Determine the [x, y] coordinate at the center of the cell enclosing the given text.  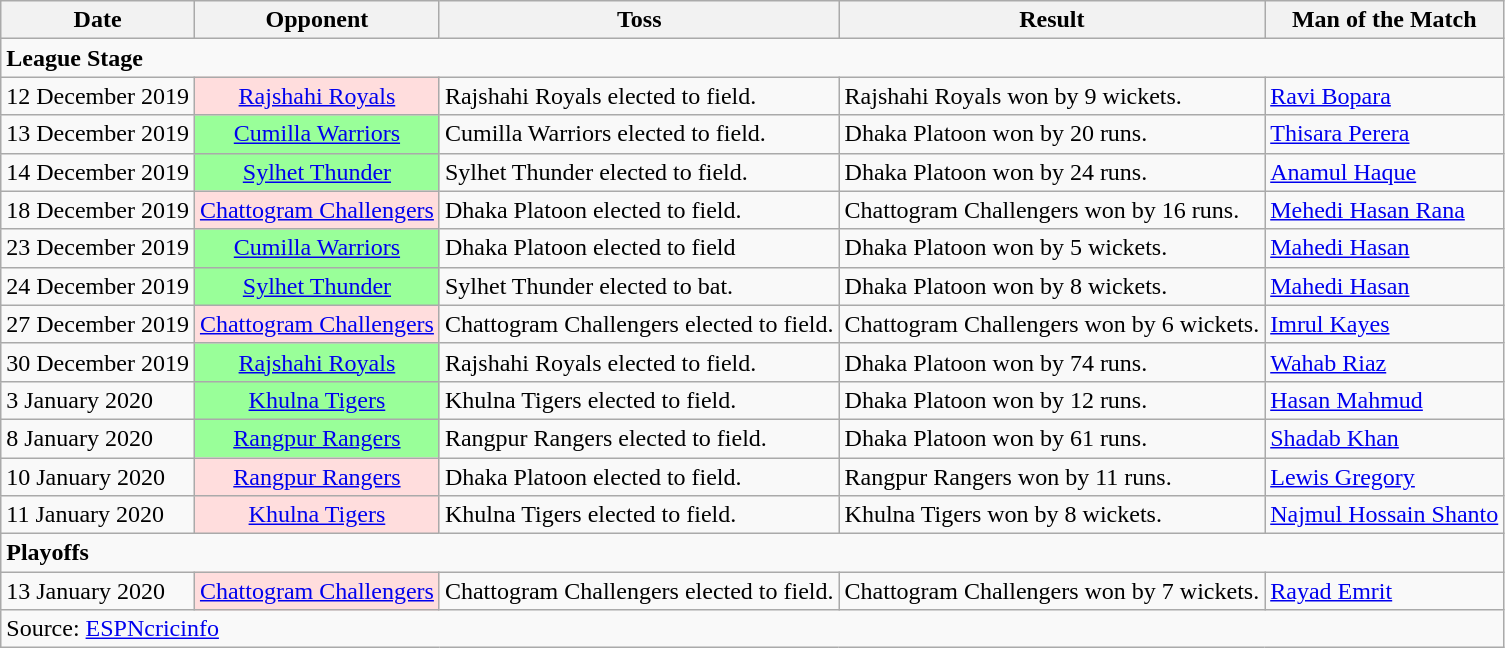
10 January 2020 [98, 477]
Chattogram Challengers won by 6 wickets. [1052, 324]
Dhaka Platoon won by 20 runs. [1052, 134]
23 December 2019 [98, 248]
Dhaka Platoon won by 74 runs. [1052, 362]
Cumilla Warriors elected to field. [639, 134]
Playoffs [752, 553]
11 January 2020 [98, 515]
27 December 2019 [98, 324]
13 January 2020 [98, 591]
18 December 2019 [98, 210]
3 January 2020 [98, 400]
Sylhet Thunder elected to bat. [639, 286]
Dhaka Platoon won by 61 runs. [1052, 438]
Chattogram Challengers won by 7 wickets. [1052, 591]
Mehedi Hasan Rana [1384, 210]
13 December 2019 [98, 134]
Toss [639, 20]
Hasan Mahmud [1384, 400]
Najmul Hossain Shanto [1384, 515]
Rayad Emrit [1384, 591]
Anamul Haque [1384, 172]
Dhaka Platoon won by 12 runs. [1052, 400]
Imrul Kayes [1384, 324]
Khulna Tigers won by 8 wickets. [1052, 515]
Chattogram Challengers won by 16 runs. [1052, 210]
Dhaka Platoon won by 8 wickets. [1052, 286]
Opponent [316, 20]
Ravi Bopara [1384, 96]
Thisara Perera [1384, 134]
League Stage [752, 58]
Rangpur Rangers elected to field. [639, 438]
Shadab Khan [1384, 438]
24 December 2019 [98, 286]
14 December 2019 [98, 172]
Dhaka Platoon won by 24 runs. [1052, 172]
Source: ESPNcricinfo [752, 629]
8 January 2020 [98, 438]
Rajshahi Royals won by 9 wickets. [1052, 96]
30 December 2019 [98, 362]
12 December 2019 [98, 96]
Rangpur Rangers won by 11 runs. [1052, 477]
Wahab Riaz [1384, 362]
Lewis Gregory [1384, 477]
Man of the Match [1384, 20]
Sylhet Thunder elected to field. [639, 172]
Dhaka Platoon won by 5 wickets. [1052, 248]
Date [98, 20]
Dhaka Platoon elected to field [639, 248]
Result [1052, 20]
